Detect which cell encompasses the target text, then output its [X, Y] center coordinate. 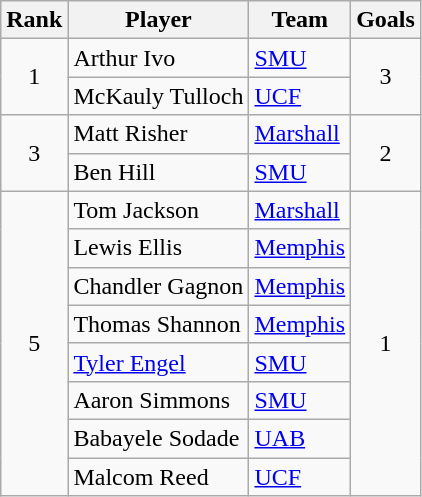
Matt Risher [158, 134]
2 [386, 153]
Ben Hill [158, 172]
Player [158, 20]
Chandler Gagnon [158, 286]
McKauly Tulloch [158, 96]
Goals [386, 20]
Rank [34, 20]
Lewis Ellis [158, 248]
Tom Jackson [158, 210]
Aaron Simmons [158, 400]
Tyler Engel [158, 362]
UAB [300, 438]
Team [300, 20]
Malcom Reed [158, 477]
5 [34, 343]
Thomas Shannon [158, 324]
Babayele Sodade [158, 438]
Arthur Ivo [158, 58]
